Pinpoint the cell where the given text exists, returning its (X, Y) midpoint coordinate. 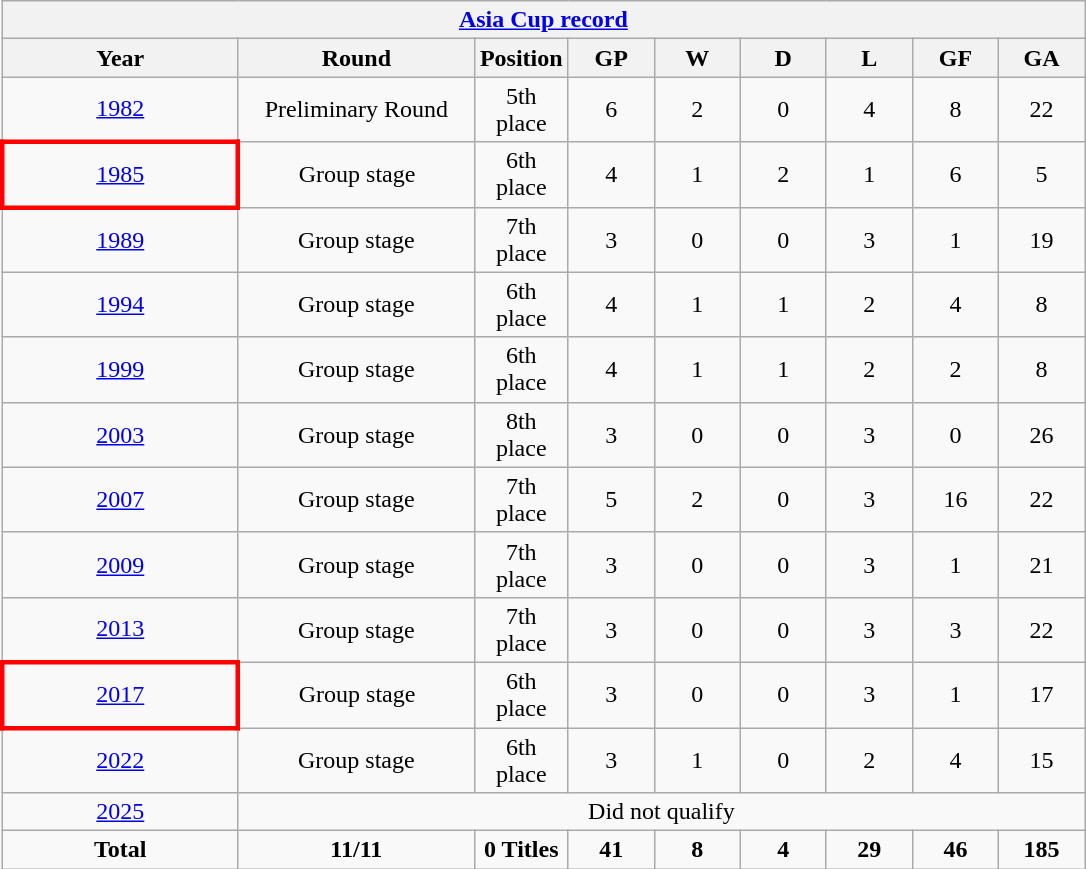
2007 (120, 500)
GP (611, 58)
2022 (120, 760)
1999 (120, 370)
GA (1041, 58)
2017 (120, 694)
185 (1041, 850)
1985 (120, 174)
Asia Cup record (543, 20)
2003 (120, 434)
D (783, 58)
Position (521, 58)
29 (869, 850)
Year (120, 58)
15 (1041, 760)
W (697, 58)
46 (955, 850)
2013 (120, 630)
1994 (120, 304)
2025 (120, 812)
1982 (120, 110)
19 (1041, 240)
21 (1041, 564)
GF (955, 58)
Round (356, 58)
17 (1041, 694)
1989 (120, 240)
26 (1041, 434)
16 (955, 500)
11/11 (356, 850)
Total (120, 850)
Preliminary Round (356, 110)
41 (611, 850)
8th place (521, 434)
L (869, 58)
Did not qualify (661, 812)
5th place (521, 110)
2009 (120, 564)
0 Titles (521, 850)
